Determine the (x, y) coordinate at the center of the cell enclosing the given text.  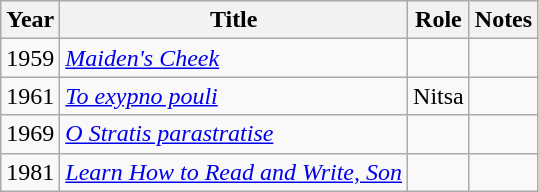
Year (30, 20)
O Stratis parastratise (234, 134)
Nitsa (439, 96)
Title (234, 20)
Role (439, 20)
1959 (30, 58)
1969 (30, 134)
1961 (30, 96)
1981 (30, 172)
To exypno pouli (234, 96)
Notes (503, 20)
Maiden's Cheek (234, 58)
Learn How to Read and Write, Son (234, 172)
